From the cell containing the given text, extract its center point as [x, y] coordinate. 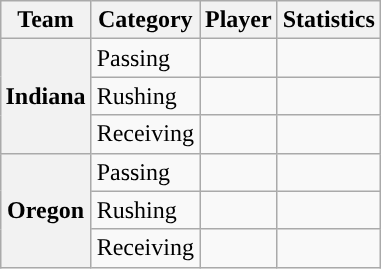
Category [145, 20]
Oregon [46, 210]
Statistics [328, 20]
Player [239, 20]
Indiana [46, 96]
Team [46, 20]
